Determine the (X, Y) coordinate at the center of the cell enclosing the given text.  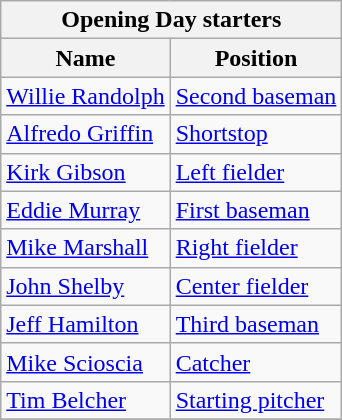
Jeff Hamilton (86, 324)
Willie Randolph (86, 96)
Third baseman (256, 324)
Right fielder (256, 248)
John Shelby (86, 286)
Center fielder (256, 286)
Mike Scioscia (86, 362)
Mike Marshall (86, 248)
Starting pitcher (256, 400)
Kirk Gibson (86, 172)
First baseman (256, 210)
Shortstop (256, 134)
Second baseman (256, 96)
Position (256, 58)
Catcher (256, 362)
Left fielder (256, 172)
Eddie Murray (86, 210)
Alfredo Griffin (86, 134)
Name (86, 58)
Tim Belcher (86, 400)
Opening Day starters (172, 20)
